Pinpoint the cell where the given text exists, returning its [X, Y] midpoint coordinate. 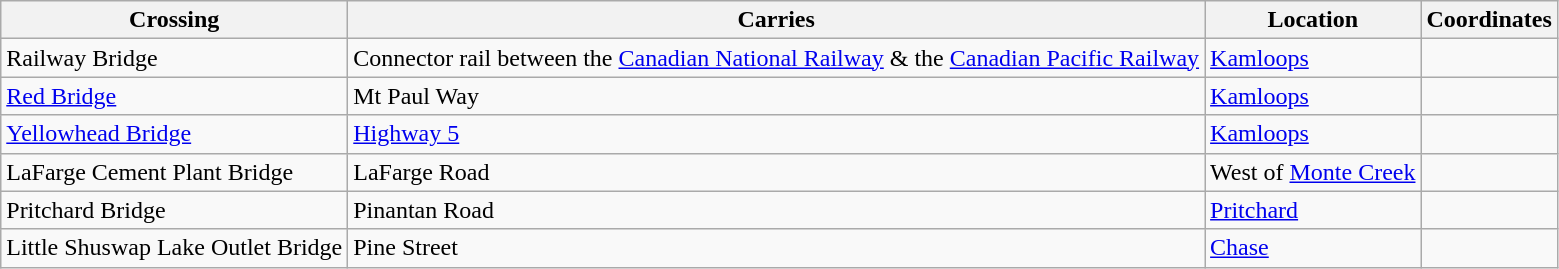
Yellowhead Bridge [174, 134]
Chase [1313, 248]
Railway Bridge [174, 58]
Mt Paul Way [776, 96]
Pinantan Road [776, 210]
LaFarge Road [776, 172]
Highway 5 [776, 134]
LaFarge Cement Plant Bridge [174, 172]
Carries [776, 20]
Coordinates [1489, 20]
West of Monte Creek [1313, 172]
Crossing [174, 20]
Pritchard Bridge [174, 210]
Little Shuswap Lake Outlet Bridge [174, 248]
Red Bridge [174, 96]
Location [1313, 20]
Pine Street [776, 248]
Pritchard [1313, 210]
Connector rail between the Canadian National Railway & the Canadian Pacific Railway [776, 58]
